Detect which cell encompasses the target text, then output its (X, Y) center coordinate. 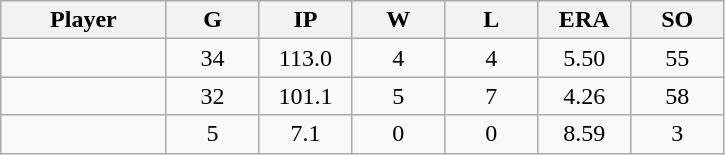
7.1 (306, 134)
ERA (584, 20)
L (492, 20)
55 (678, 58)
G (212, 20)
IP (306, 20)
4.26 (584, 96)
34 (212, 58)
5.50 (584, 58)
SO (678, 20)
58 (678, 96)
Player (84, 20)
7 (492, 96)
W (398, 20)
101.1 (306, 96)
32 (212, 96)
8.59 (584, 134)
3 (678, 134)
113.0 (306, 58)
